Provide the [x, y] coordinate of the cell's center where the given text is located.  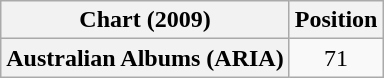
Australian Albums (ARIA) [145, 58]
Position [336, 20]
71 [336, 58]
Chart (2009) [145, 20]
